Detect which cell encompasses the target text, then output its (X, Y) center coordinate. 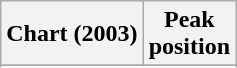
Peakposition (189, 34)
Chart (2003) (72, 34)
